Output the [X, Y] coordinate of the center of the cell containing the given text.  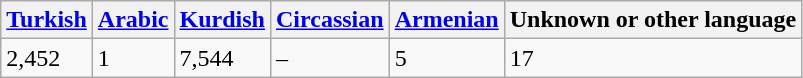
1 [133, 58]
Circassian [330, 20]
– [330, 58]
Arabic [133, 20]
Turkish [47, 20]
Armenian [446, 20]
5 [446, 58]
17 [653, 58]
2,452 [47, 58]
Unknown or other language [653, 20]
7,544 [222, 58]
Kurdish [222, 20]
